Pinpoint the cell where the given text exists, returning its [X, Y] midpoint coordinate. 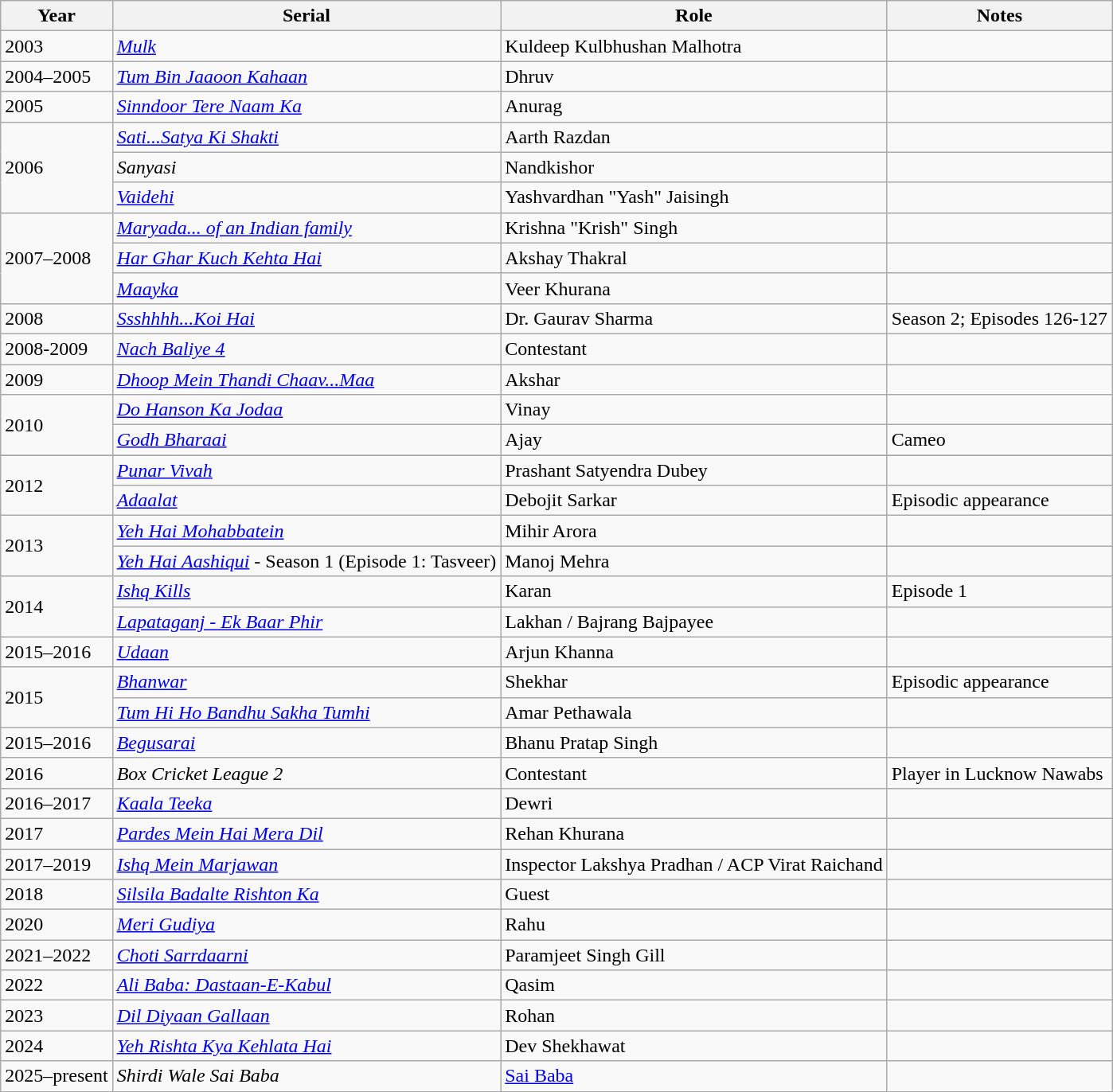
Choti Sarrdaarni [307, 955]
2017–2019 [57, 864]
Dhruv [694, 76]
Ssshhhh...Koi Hai [307, 318]
Yashvardhan "Yash" Jaisingh [694, 197]
Sanyasi [307, 167]
Arjun Khanna [694, 652]
Yeh Rishta Kya Kehlata Hai [307, 1046]
Rahu [694, 925]
Maayka [307, 288]
Role [694, 16]
2024 [57, 1046]
2016 [57, 773]
Sinndoor Tere Naam Ka [307, 107]
Tum Bin Jaaoon Kahaan [307, 76]
Nach Baliye 4 [307, 349]
Dr. Gaurav Sharma [694, 318]
Guest [694, 895]
Dhoop Mein Thandi Chaav...Maa [307, 380]
Kuldeep Kulbhushan Malhotra [694, 46]
Veer Khurana [694, 288]
Aarth Razdan [694, 137]
2009 [57, 380]
Bhanu Pratap Singh [694, 743]
Anurag [694, 107]
Rehan Khurana [694, 833]
Mulk [307, 46]
Mihir Arora [694, 531]
Box Cricket League 2 [307, 773]
2023 [57, 1016]
Prashant Satyendra Dubey [694, 470]
Yeh Hai Mohabbatein [307, 531]
Amar Pethawala [694, 712]
Tum Hi Ho Bandhu Sakha Tumhi [307, 712]
2021–2022 [57, 955]
Udaan [307, 652]
Notes [999, 16]
2007–2008 [57, 258]
2025–present [57, 1076]
2018 [57, 895]
2013 [57, 546]
Dev Shekhawat [694, 1046]
Akshar [694, 380]
Serial [307, 16]
Rohan [694, 1016]
2020 [57, 925]
Meri Gudiya [307, 925]
2004–2005 [57, 76]
Nandkishor [694, 167]
Godh Bharaai [307, 440]
Krishna "Krish" Singh [694, 228]
Player in Lucknow Nawabs [999, 773]
Ali Baba: Dastaan-E-Kabul [307, 985]
Vaidehi [307, 197]
2017 [57, 833]
Har Ghar Kuch Kehta Hai [307, 258]
2008 [57, 318]
Ishq Mein Marjawan [307, 864]
2003 [57, 46]
Manoj Mehra [694, 561]
Ishq Kills [307, 591]
2005 [57, 107]
2006 [57, 167]
Debojit Sarkar [694, 501]
Yeh Hai Aashiqui - Season 1 (Episode 1: Tasveer) [307, 561]
Qasim [694, 985]
Adaalat [307, 501]
Lakhan / Bajrang Bajpayee [694, 622]
Cameo [999, 440]
Vinay [694, 410]
Inspector Lakshya Pradhan / ACP Virat Raichand [694, 864]
Paramjeet Singh Gill [694, 955]
Kaala Teeka [307, 803]
Punar Vivah [307, 470]
2008-2009 [57, 349]
2016–2017 [57, 803]
Shirdi Wale Sai Baba [307, 1076]
Season 2; Episodes 126-127 [999, 318]
Lapataganj - Ek Baar Phir [307, 622]
Dil Diyaan Gallaan [307, 1016]
2014 [57, 606]
2010 [57, 425]
Bhanwar [307, 682]
2015 [57, 697]
Silsila Badalte Rishton Ka [307, 895]
Sati...Satya Ki Shakti [307, 137]
Karan [694, 591]
2012 [57, 486]
Ajay [694, 440]
2022 [57, 985]
Shekhar [694, 682]
Begusarai [307, 743]
Maryada... of an Indian family [307, 228]
Akshay Thakral [694, 258]
Sai Baba [694, 1076]
Dewri [694, 803]
Pardes Mein Hai Mera Dil [307, 833]
Do Hanson Ka Jodaa [307, 410]
Year [57, 16]
Episode 1 [999, 591]
